Search for the cell housing the specified text and yield its (X, Y) center coordinate. 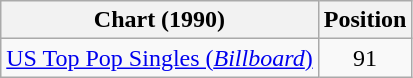
Position (365, 20)
91 (365, 58)
US Top Pop Singles (Billboard) (160, 58)
Chart (1990) (160, 20)
